Search for the cell housing the specified text and yield its (X, Y) center coordinate. 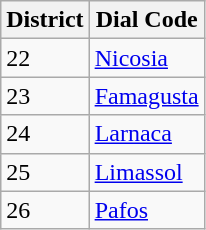
23 (45, 96)
Dial Code (146, 20)
Pafos (146, 210)
District (45, 20)
26 (45, 210)
24 (45, 134)
Nicosia (146, 58)
Larnaca (146, 134)
22 (45, 58)
25 (45, 172)
Limassol (146, 172)
Famagusta (146, 96)
